From the cell containing the given text, extract its center point as [x, y] coordinate. 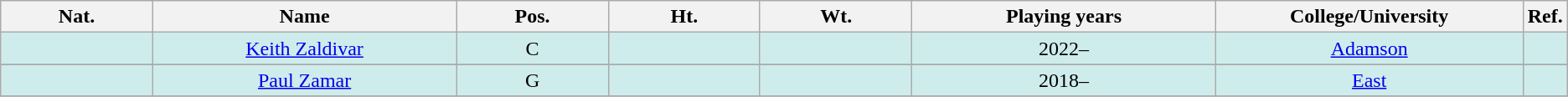
2018– [1064, 80]
Paul Zamar [305, 80]
Wt. [836, 17]
G [533, 80]
Keith Zaldivar [305, 48]
C [533, 48]
College/University [1369, 17]
Pos. [533, 17]
Name [305, 17]
East [1369, 80]
2022– [1064, 48]
Ref. [1545, 17]
Ht. [683, 17]
Playing years [1064, 17]
Nat. [77, 17]
Adamson [1369, 48]
